Provide the (X, Y) coordinate of the cell's center where the given text is located.  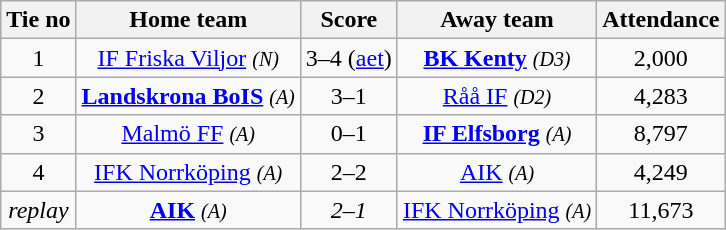
Score (348, 20)
3 (38, 134)
Away team (496, 20)
IF Elfsborg (A) (496, 134)
2–2 (348, 172)
4 (38, 172)
0–1 (348, 134)
Home team (188, 20)
2,000 (661, 58)
Råå IF (D2) (496, 96)
Tie no (38, 20)
8,797 (661, 134)
2 (38, 96)
IF Friska Viljor (N) (188, 58)
3–4 (aet) (348, 58)
3–1 (348, 96)
1 (38, 58)
replay (38, 210)
BK Kenty (D3) (496, 58)
4,283 (661, 96)
4,249 (661, 172)
Malmö FF (A) (188, 134)
Attendance (661, 20)
Landskrona BoIS (A) (188, 96)
11,673 (661, 210)
2–1 (348, 210)
